Extract the [X, Y] coordinate from the center of the cell holding the provided text.  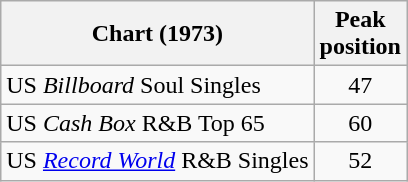
US Cash Box R&B Top 65 [158, 123]
Peakposition [360, 34]
US Record World R&B Singles [158, 161]
60 [360, 123]
52 [360, 161]
47 [360, 85]
US Billboard Soul Singles [158, 85]
Chart (1973) [158, 34]
